From the cell containing the given text, extract its center point as [x, y] coordinate. 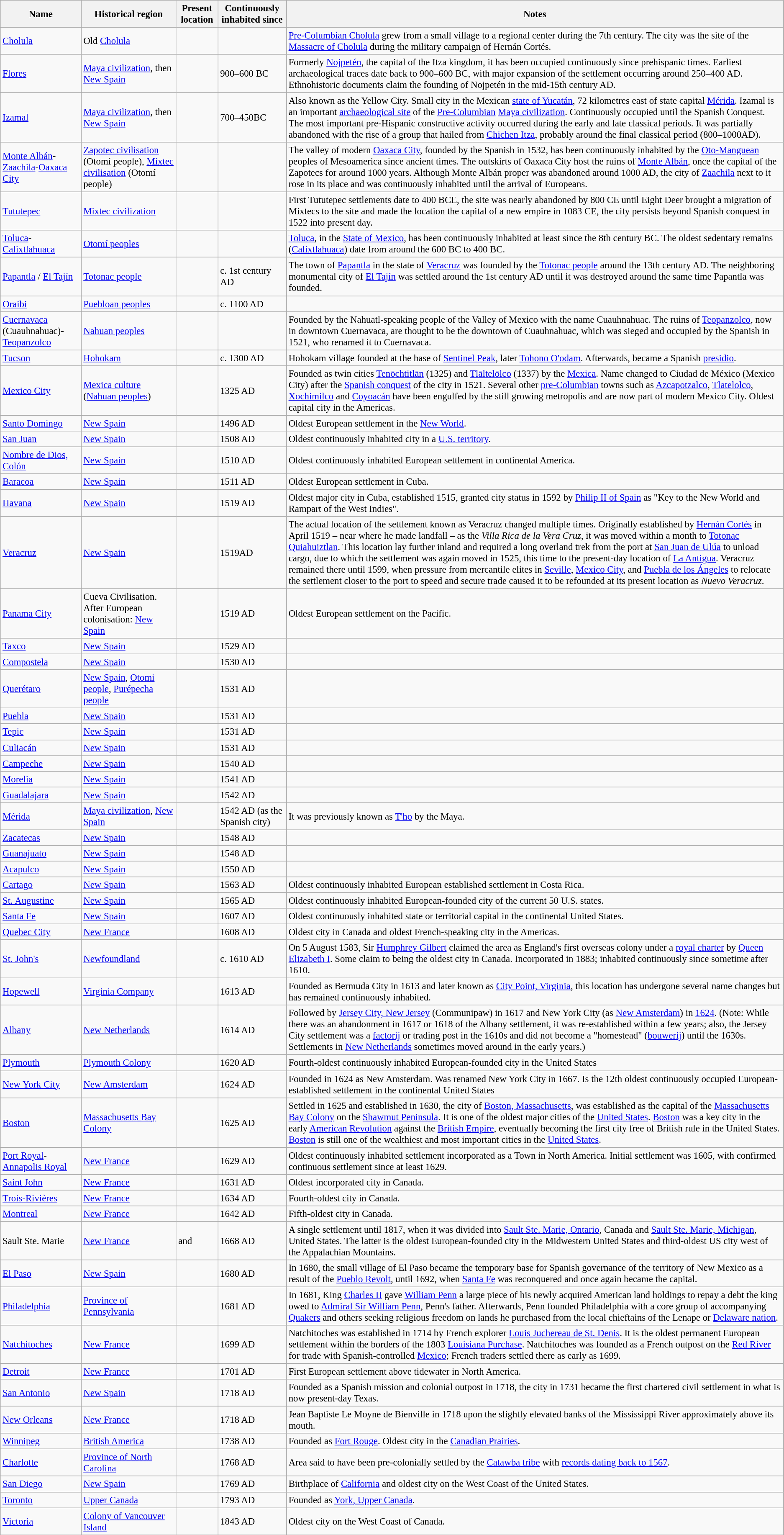
Natchitoches [41, 1345]
1540 AD [252, 764]
1529 AD [252, 646]
San Juan [41, 439]
Acapulco [41, 869]
Plymouth [41, 1063]
700–450BC [252, 118]
and [197, 1241]
Tututepec [41, 211]
1738 AD [252, 1441]
Oldest continuously inhabited European settlement in continental America. [535, 460]
Oldest city in Canada and oldest French-speaking city in the Americas. [535, 932]
New Orleans [41, 1420]
Nombre de Dios, Colón [41, 460]
1541 AD [252, 779]
Monte Albán-Zaachila-Oaxaca City [41, 167]
1325 AD [252, 390]
1510 AD [252, 460]
Newfoundland [129, 959]
Oldest continuously inhabited city in a U.S. territory. [535, 439]
Montreal [41, 1214]
Totonac people [129, 277]
1680 AD [252, 1273]
Massachusetts Bay Colony [129, 1123]
Mexica culture (Nahuan peoples) [129, 390]
Toronto [41, 1500]
Virginia Company [129, 992]
Fifth-oldest city in Canada. [535, 1214]
Birthplace of California and oldest city on the West Coast of the United States. [535, 1484]
1642 AD [252, 1214]
Izamal [41, 118]
1624 AD [252, 1084]
Fourth-oldest continuously inhabited European-founded city in the United States [535, 1063]
Oldest European settlement in Cuba. [535, 482]
Saint John [41, 1182]
1542 AD [252, 795]
Plymouth Colony [129, 1063]
Victoria [41, 1521]
900–600 BC [252, 74]
New Amsterdam [129, 1084]
Tepic [41, 732]
Cholula [41, 41]
Present location [197, 14]
Detroit [41, 1372]
Cuernavaca (Cuauhnahuac)-Teopanzolco [41, 331]
Hohokam [129, 358]
1701 AD [252, 1372]
1550 AD [252, 869]
Oraibi [41, 304]
El Paso [41, 1273]
1699 AD [252, 1345]
1607 AD [252, 916]
Upper Canada [129, 1500]
Puebloan peoples [129, 304]
Flores [41, 74]
Notes [535, 14]
Culiacán [41, 748]
Puebla [41, 716]
1634 AD [252, 1198]
Oldest European settlement on the Pacific. [535, 614]
Santa Fe [41, 916]
Taxco [41, 646]
c. 1610 AD [252, 959]
Quebec City [41, 932]
Oldest city on the West Coast of Canada. [535, 1521]
1793 AD [252, 1500]
St. Augustine [41, 901]
Mérida [41, 816]
Boston [41, 1123]
Oldest European settlement in the New World. [535, 423]
1530 AD [252, 662]
Old Cholula [129, 41]
Province of Pennsylvania [129, 1306]
c. 1300 AD [252, 358]
Continuouslyinhabited since [252, 14]
1768 AD [252, 1463]
1565 AD [252, 901]
Zacatecas [41, 838]
New Netherlands [129, 1031]
Papantla / El Tajín [41, 277]
1620 AD [252, 1063]
San Diego [41, 1484]
Jean Baptiste Le Moyne de Bienville in 1718 upon the slightly elevated banks of the Mississippi River approximately above its mouth. [535, 1420]
Havana [41, 503]
1563 AD [252, 885]
Zapotec civilisation (Otomí people), Mixtec civilisation (Otomí people) [129, 167]
1769 AD [252, 1484]
St. John's [41, 959]
Historical region [129, 14]
Veracruz [41, 553]
Cueva Civilisation. After European colonisation: New Spain [129, 614]
1681 AD [252, 1306]
New York City [41, 1084]
1613 AD [252, 992]
Area said to have been pre-colonially settled by the Catawba tribe with records dating back to 1567. [535, 1463]
Albany [41, 1031]
Oldest continuously inhabited European established settlement in Costa Rica. [535, 885]
c. 1100 AD [252, 304]
Oldest incorporated city in Canada. [535, 1182]
1508 AD [252, 439]
1614 AD [252, 1031]
Morelia [41, 779]
New Spain, Otomi people, Purépecha people [129, 689]
Querétaro [41, 689]
Toluca-Calixtlahuaca [41, 244]
Compostela [41, 662]
1631 AD [252, 1182]
San Antonio [41, 1393]
1511 AD [252, 482]
Mexico City [41, 390]
Fourth-oldest city in Canada. [535, 1198]
Otomí peoples [129, 244]
Tucson [41, 358]
British America [129, 1441]
Port Royal-Annapolis Royal [41, 1161]
Mixtec civilization [129, 211]
1668 AD [252, 1241]
1843 AD [252, 1521]
Cartago [41, 885]
Oldest continuously inhabited European-founded city of the current 50 U.S. states. [535, 901]
1542 AD (as the Spanish city) [252, 816]
1629 AD [252, 1161]
1625 AD [252, 1123]
Panama City [41, 614]
First European settlement above tidewater in North America. [535, 1372]
Oldest continuously inhabited state or territorial capital in the continental United States. [535, 916]
Sault Ste. Marie [41, 1241]
Baracoa [41, 482]
c. 1st century AD [252, 277]
Trois-Rivières [41, 1198]
Charlotte [41, 1463]
1519AD [252, 553]
Name [41, 14]
Santo Domingo [41, 423]
Hohokam village founded at the base of Sentinel Peak, later Tohono O'odam. Afterwards, became a Spanish presidio. [535, 358]
Nahuan peoples [129, 331]
1496 AD [252, 423]
Colony of Vancouver Island [129, 1521]
Founded as Fort Rouge. Oldest city in the Canadian Prairies. [535, 1441]
Campeche [41, 764]
Hopewell [41, 992]
Guadalajara [41, 795]
1608 AD [252, 932]
Winnipeg [41, 1441]
Guanajuato [41, 854]
Philadelphia [41, 1306]
Province of North Carolina [129, 1463]
It was previously known as T'ho by the Maya. [535, 816]
Founded as York, Upper Canada. [535, 1500]
Maya civilization, New Spain [129, 816]
